Provide the [x, y] coordinate of the cell's center where the given text is located.  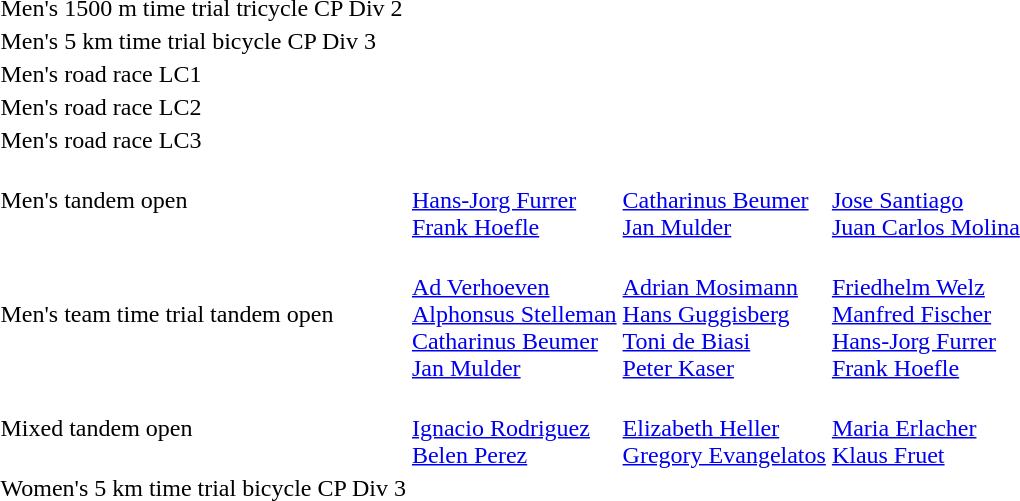
Hans-Jorg Furrer Frank Hoefle [514, 200]
Ad Verhoeven Alphonsus Stelleman Catharinus Beumer Jan Mulder [514, 314]
Catharinus Beumer Jan Mulder [724, 200]
Elizabeth Heller Gregory Evangelatos [724, 428]
Ignacio Rodriguez Belen Perez [514, 428]
Adrian Mosimann Hans Guggisberg Toni de Biasi Peter Kaser [724, 314]
